Extract the (x, y) coordinate from the center of the cell holding the provided text.  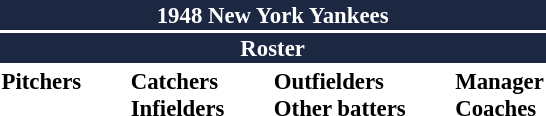
1948 New York Yankees (272, 15)
Roster (272, 48)
